Return the [X, Y] coordinate for the center point of the cell that contains the specified text.  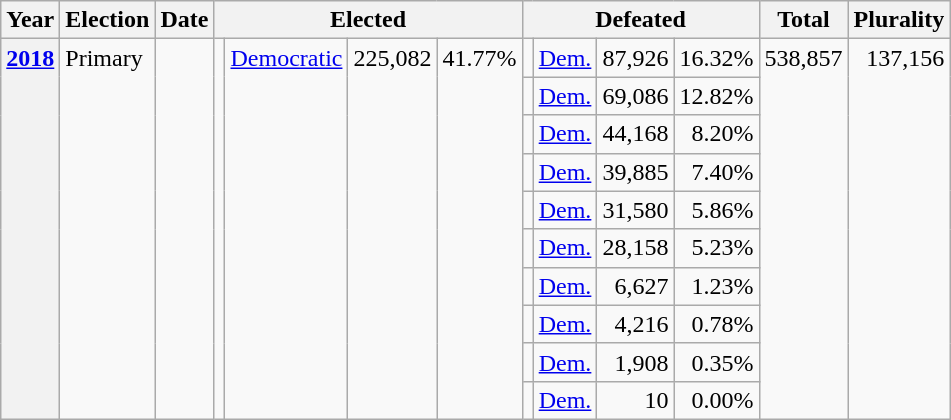
Total [804, 20]
137,156 [899, 230]
0.35% [716, 362]
12.82% [716, 96]
8.20% [716, 134]
1.23% [716, 286]
4,216 [636, 324]
Democratic [286, 230]
Date [184, 20]
87,926 [636, 58]
41.77% [480, 230]
0.78% [716, 324]
Defeated [640, 20]
538,857 [804, 230]
225,082 [392, 230]
Election [108, 20]
Elected [368, 20]
69,086 [636, 96]
2018 [30, 230]
Plurality [899, 20]
7.40% [716, 172]
5.86% [716, 210]
10 [636, 400]
31,580 [636, 210]
Year [30, 20]
0.00% [716, 400]
39,885 [636, 172]
28,158 [636, 248]
6,627 [636, 286]
16.32% [716, 58]
5.23% [716, 248]
Primary [108, 230]
44,168 [636, 134]
1,908 [636, 362]
